Locate the cell with the specified text and output its (X, Y) center coordinate. 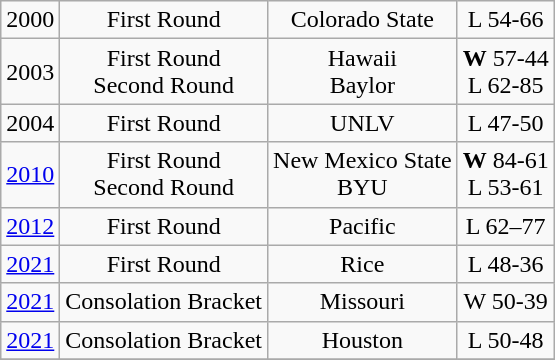
L 62–77 (506, 226)
UNLV (363, 123)
Colorado State (363, 20)
L 47-50 (506, 123)
Houston (363, 340)
2010 (30, 174)
New Mexico State BYU (363, 174)
W 84-61 L 53-61 (506, 174)
W 50-39 (506, 302)
Hawaii Baylor (363, 72)
L 54-66 (506, 20)
W 57-44 L 62-85 (506, 72)
Missouri (363, 302)
L 50-48 (506, 340)
2004 (30, 123)
2000 (30, 20)
2003 (30, 72)
2012 (30, 226)
Rice (363, 264)
Pacific (363, 226)
L 48-36 (506, 264)
